Search for the cell housing the specified text and yield its [x, y] center coordinate. 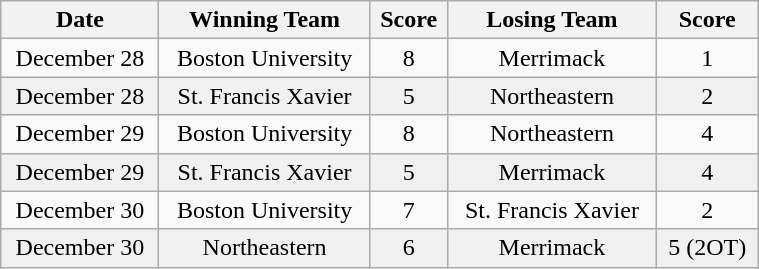
Date [80, 20]
7 [408, 210]
5 (2OT) [708, 248]
6 [408, 248]
1 [708, 58]
Losing Team [552, 20]
Winning Team [264, 20]
